Extract the (x, y) coordinate from the center of the cell holding the provided text.  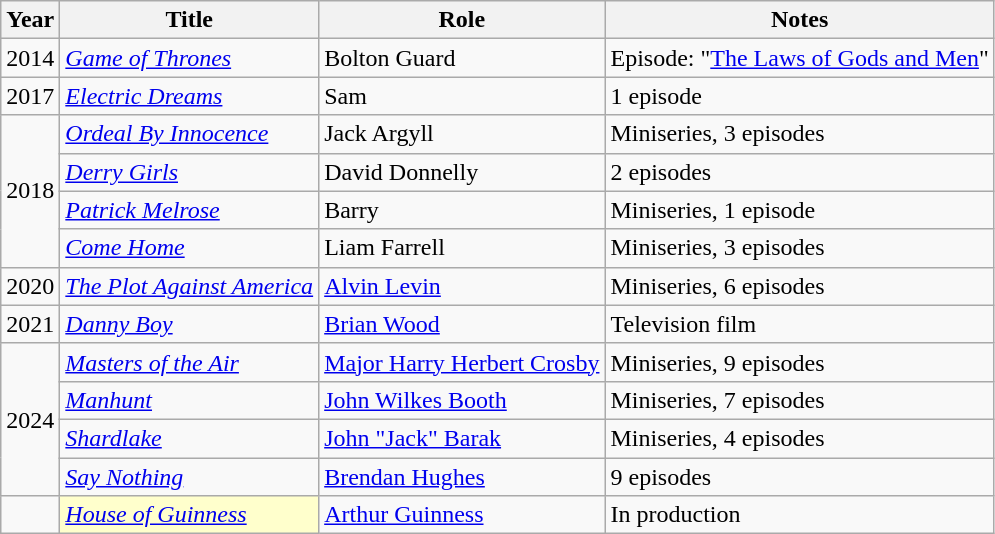
Alvin Levin (462, 286)
Bolton Guard (462, 58)
2024 (30, 419)
In production (800, 515)
Game of Thrones (190, 58)
Patrick Melrose (190, 210)
2021 (30, 324)
Come Home (190, 248)
Miniseries, 6 episodes (800, 286)
Ordeal By Innocence (190, 134)
Role (462, 20)
Danny Boy (190, 324)
2017 (30, 96)
Manhunt (190, 400)
John Wilkes Booth (462, 400)
2018 (30, 191)
9 episodes (800, 477)
Brendan Hughes (462, 477)
David Donnelly (462, 172)
Say Nothing (190, 477)
Year (30, 20)
Sam (462, 96)
Derry Girls (190, 172)
Miniseries, 4 episodes (800, 438)
House of Guinness (190, 515)
Brian Wood (462, 324)
Miniseries, 7 episodes (800, 400)
2020 (30, 286)
Major Harry Herbert Crosby (462, 362)
Title (190, 20)
1 episode (800, 96)
John "Jack" Barak (462, 438)
Arthur Guinness (462, 515)
Jack Argyll (462, 134)
Barry (462, 210)
2 episodes (800, 172)
Electric Dreams (190, 96)
Miniseries, 1 episode (800, 210)
Miniseries, 9 episodes (800, 362)
Episode: "The Laws of Gods and Men" (800, 58)
Television film (800, 324)
The Plot Against America (190, 286)
Shardlake (190, 438)
Masters of the Air (190, 362)
Liam Farrell (462, 248)
Notes (800, 20)
2014 (30, 58)
